Capture the cell that displays the provided text and extract its [x, y] central coordinate. 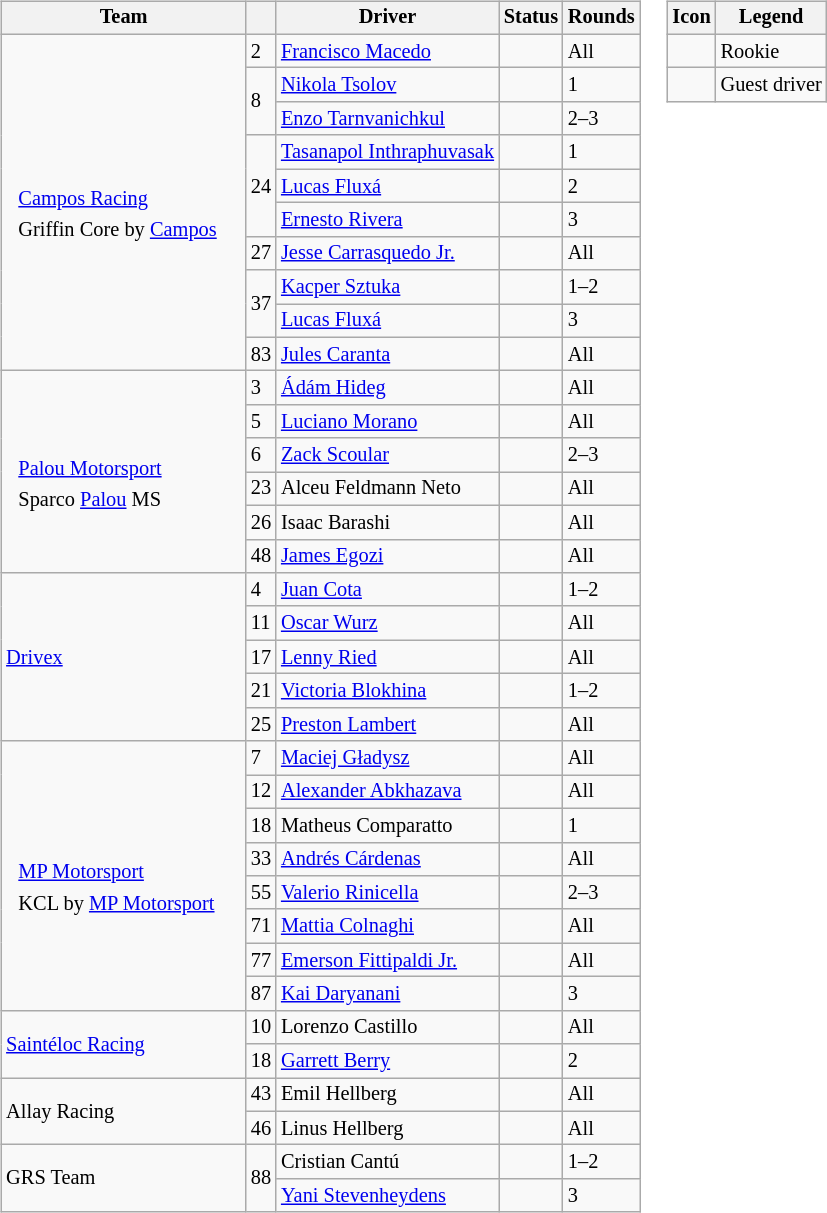
Emerson Fittipaldi Jr. [388, 960]
77 [261, 960]
48 [261, 556]
Campos Racing Griffin Core by Campos [124, 202]
Yani Stevenheydens [388, 1196]
Icon [691, 18]
Lenny Ried [388, 657]
Oscar Wurz [388, 623]
Andrés Cárdenas [388, 859]
26 [261, 522]
Sparco Palou MS [90, 500]
Campos Racing [118, 198]
James Egozi [388, 556]
Rookie [772, 51]
Preston Lambert [388, 724]
Griffin Core by Campos [118, 231]
37 [261, 304]
Guest driver [772, 85]
Victoria Blokhina [388, 691]
6 [261, 455]
7 [261, 758]
12 [261, 792]
23 [261, 489]
Status [531, 18]
Jules Caranta [388, 354]
55 [261, 893]
71 [261, 926]
Nikola Tsolov [388, 85]
KCL by MP Motorsport [116, 904]
Francisco Macedo [388, 51]
Ernesto Rivera [388, 220]
Palou Motorsport [90, 468]
GRS Team [124, 1178]
10 [261, 1027]
4 [261, 590]
Driver [388, 18]
MP Motorsport [116, 872]
Allay Racing [124, 1112]
Tasanapol Inthraphuvasak [388, 152]
Luciano Morano [388, 422]
8 [261, 102]
Ádám Hideg [388, 388]
88 [261, 1178]
Juan Cota [388, 590]
Alexander Abkhazava [388, 792]
24 [261, 186]
87 [261, 994]
Palou Motorsport Sparco Palou MS [124, 472]
83 [261, 354]
Kacper Sztuka [388, 287]
33 [261, 859]
Jesse Carrasquedo Jr. [388, 253]
Lorenzo Castillo [388, 1027]
Isaac Barashi [388, 522]
Rounds [602, 18]
46 [261, 1128]
25 [261, 724]
17 [261, 657]
Garrett Berry [388, 1061]
Legend [772, 18]
Drivex [124, 657]
5 [261, 422]
Enzo Tarnvanichkul [388, 119]
Maciej Gładysz [388, 758]
Emil Hellberg [388, 1095]
Cristian Cantú [388, 1162]
Mattia Colnaghi [388, 926]
Linus Hellberg [388, 1128]
Kai Daryanani [388, 994]
Alceu Feldmann Neto [388, 489]
Team [124, 18]
21 [261, 691]
27 [261, 253]
MP Motorsport KCL by MP Motorsport [124, 876]
11 [261, 623]
Valerio Rinicella [388, 893]
43 [261, 1095]
Saintéloc Racing [124, 1044]
Zack Scoular [388, 455]
Matheus Comparatto [388, 825]
